Identify which cell holds the provided text, then report its [X, Y] central coordinate. 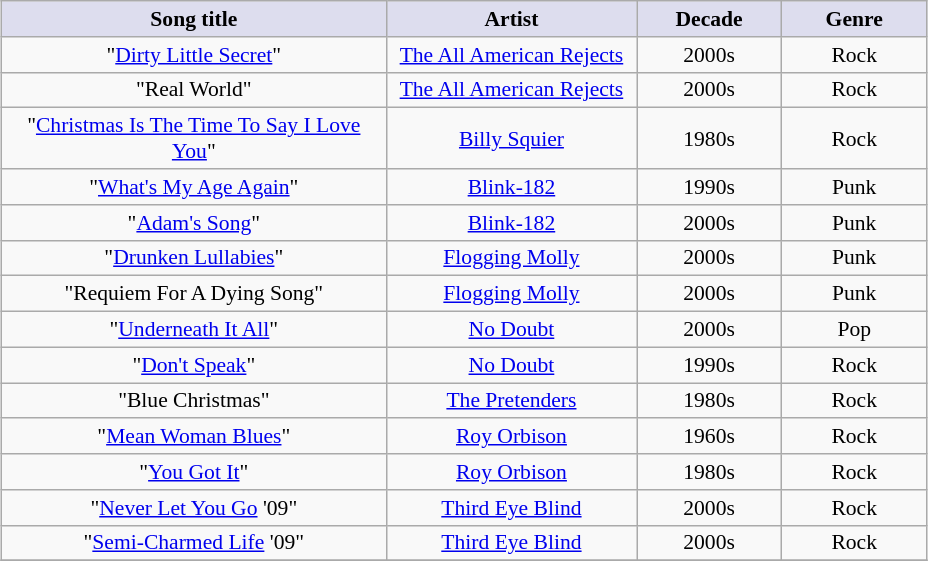
"Mean Woman Blues" [194, 436]
1960s [708, 436]
"Christmas Is The Time To Say I Love You" [194, 138]
The Pretenders [511, 400]
"Don't Speak" [194, 365]
Decade [708, 19]
Billy Squier [511, 138]
"Requiem For A Dying Song" [194, 294]
"Underneath It All" [194, 329]
Pop [854, 329]
"What's My Age Again" [194, 187]
Artist [511, 19]
"Dirty Little Secret" [194, 54]
"You Got It" [194, 472]
"Semi-Charmed Life '09" [194, 543]
Song title [194, 19]
"Never Let You Go '09" [194, 507]
"Real World" [194, 90]
"Drunken Lullabies" [194, 258]
Genre [854, 19]
"Adam's Song" [194, 222]
"Blue Christmas" [194, 400]
